Find where the given text appears and provide that cell's center as (X, Y) coordinate. 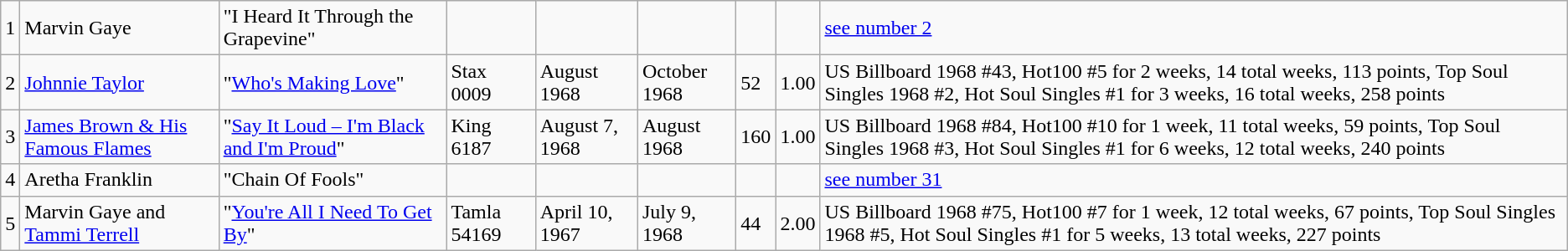
Stax 0009 (491, 82)
August 7, 1968 (586, 137)
3 (10, 137)
Johnnie Taylor (119, 82)
52 (756, 82)
Marvin Gaye and Tammi Terrell (119, 223)
"I Heard It Through the Grapevine" (333, 28)
July 9, 1968 (687, 223)
2.00 (797, 223)
"You're All I Need To Get By" (333, 223)
see number 31 (1194, 180)
"Who's Making Love" (333, 82)
160 (756, 137)
Marvin Gaye (119, 28)
2 (10, 82)
Aretha Franklin (119, 180)
James Brown & His Famous Flames (119, 137)
see number 2 (1194, 28)
1 (10, 28)
4 (10, 180)
Tamla 54169 (491, 223)
King 6187 (491, 137)
April 10, 1967 (586, 223)
"Say It Loud – I'm Black and I'm Proud" (333, 137)
5 (10, 223)
"Chain Of Fools" (333, 180)
44 (756, 223)
October 1968 (687, 82)
